Provide the (x, y) coordinate of the cell's center where the given text is located.  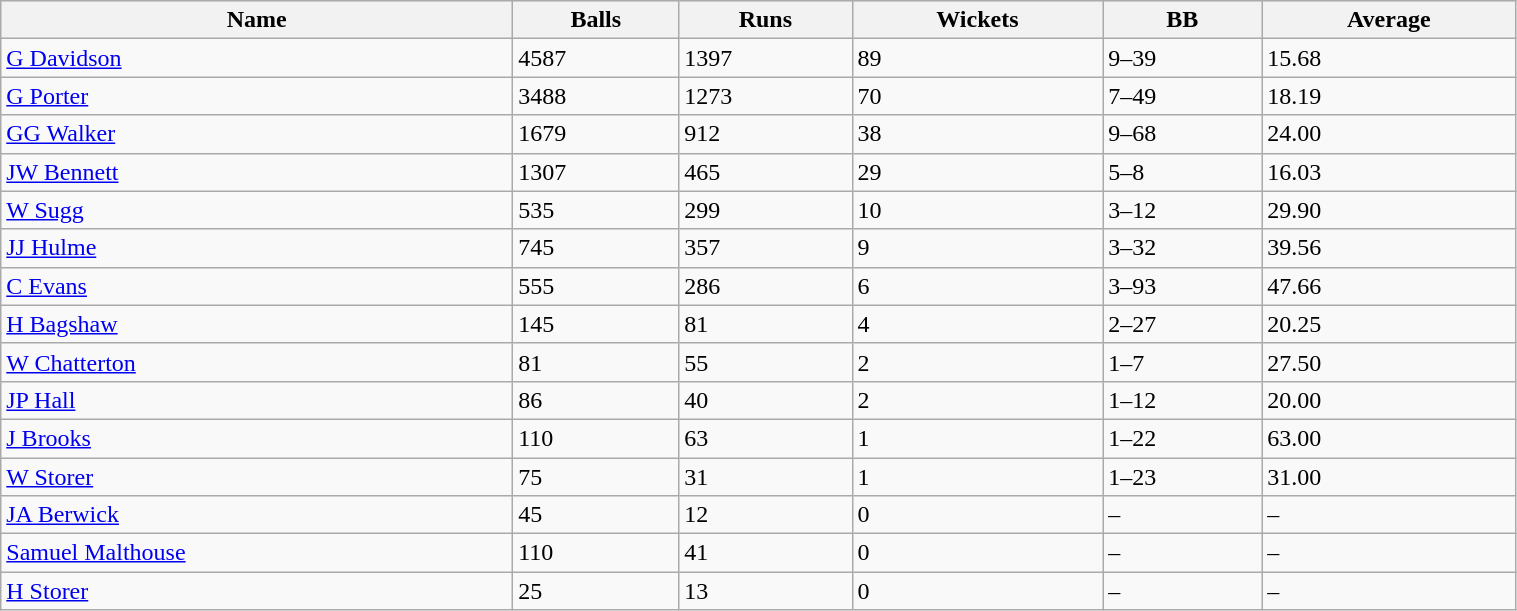
20.00 (1389, 400)
55 (766, 362)
W Sugg (257, 210)
J Brooks (257, 438)
38 (978, 134)
3488 (596, 96)
299 (766, 210)
1–7 (1182, 362)
89 (978, 58)
3–93 (1182, 286)
C Evans (257, 286)
286 (766, 286)
41 (766, 553)
1273 (766, 96)
555 (596, 286)
3–12 (1182, 210)
9–39 (1182, 58)
1307 (596, 172)
465 (766, 172)
4 (978, 324)
Wickets (978, 20)
Samuel Malthouse (257, 553)
7–49 (1182, 96)
47.66 (1389, 286)
JW Bennett (257, 172)
JP Hall (257, 400)
24.00 (1389, 134)
1–12 (1182, 400)
JA Berwick (257, 515)
357 (766, 248)
40 (766, 400)
15.68 (1389, 58)
75 (596, 477)
18.19 (1389, 96)
3–32 (1182, 248)
535 (596, 210)
45 (596, 515)
H Storer (257, 591)
12 (766, 515)
63.00 (1389, 438)
745 (596, 248)
31 (766, 477)
27.50 (1389, 362)
W Storer (257, 477)
10 (978, 210)
29 (978, 172)
31.00 (1389, 477)
13 (766, 591)
Average (1389, 20)
4587 (596, 58)
1–22 (1182, 438)
16.03 (1389, 172)
2–27 (1182, 324)
63 (766, 438)
20.25 (1389, 324)
H Bagshaw (257, 324)
6 (978, 286)
25 (596, 591)
70 (978, 96)
1679 (596, 134)
Balls (596, 20)
145 (596, 324)
G Porter (257, 96)
BB (1182, 20)
1397 (766, 58)
Runs (766, 20)
Name (257, 20)
9–68 (1182, 134)
29.90 (1389, 210)
5–8 (1182, 172)
W Chatterton (257, 362)
39.56 (1389, 248)
1–23 (1182, 477)
912 (766, 134)
9 (978, 248)
86 (596, 400)
GG Walker (257, 134)
G Davidson (257, 58)
JJ Hulme (257, 248)
